Output the (x, y) coordinate of the center of the cell containing the given text.  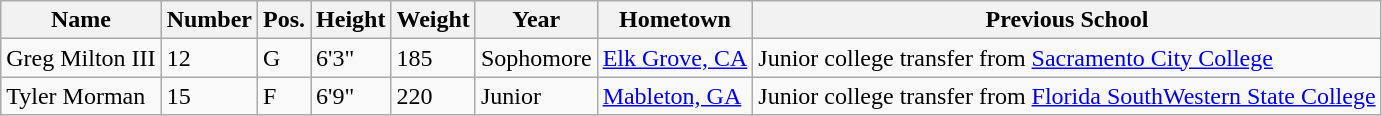
6'3" (351, 58)
Height (351, 20)
185 (433, 58)
F (284, 96)
15 (209, 96)
Number (209, 20)
Elk Grove, CA (675, 58)
Mableton, GA (675, 96)
Junior (536, 96)
Name (81, 20)
Greg Milton III (81, 58)
Tyler Morman (81, 96)
Pos. (284, 20)
G (284, 58)
Junior college transfer from Sacramento City College (1067, 58)
12 (209, 58)
6'9" (351, 96)
Weight (433, 20)
Hometown (675, 20)
Sophomore (536, 58)
Junior college transfer from Florida SouthWestern State College (1067, 96)
Previous School (1067, 20)
Year (536, 20)
220 (433, 96)
